Locate the cell with the specified text and output its (x, y) center coordinate. 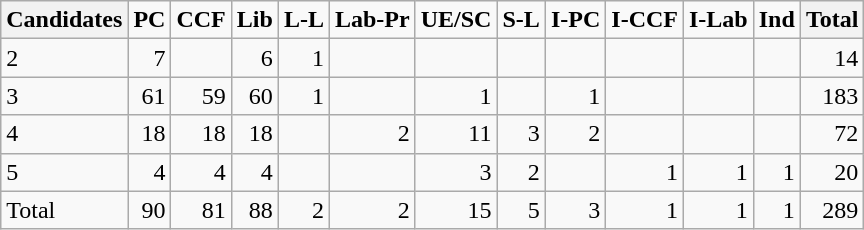
15 (456, 210)
81 (201, 210)
72 (832, 134)
Lib (254, 20)
61 (150, 96)
Lab-Pr (372, 20)
CCF (201, 20)
7 (150, 58)
I-Lab (718, 20)
90 (150, 210)
20 (832, 172)
I-CCF (645, 20)
11 (456, 134)
Candidates (64, 20)
Ind (776, 20)
59 (201, 96)
14 (832, 58)
88 (254, 210)
PC (150, 20)
S-L (521, 20)
I-PC (575, 20)
60 (254, 96)
289 (832, 210)
183 (832, 96)
6 (254, 58)
L-L (304, 20)
UE/SC (456, 20)
